Output the (X, Y) coordinate of the center of the cell containing the given text.  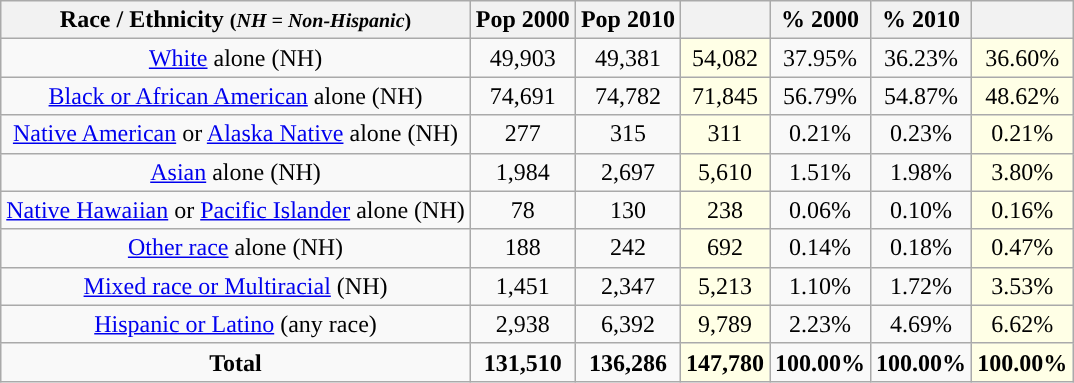
311 (724, 134)
49,903 (522, 58)
Black or African American alone (NH) (236, 96)
54.87% (922, 96)
1.51% (820, 172)
71,845 (724, 96)
315 (628, 134)
1,984 (522, 172)
136,286 (628, 362)
74,691 (522, 96)
74,782 (628, 96)
49,381 (628, 58)
Pop 2010 (628, 20)
9,789 (724, 324)
Hispanic or Latino (any race) (236, 324)
48.62% (1022, 96)
Asian alone (NH) (236, 172)
2.23% (820, 324)
Native Hawaiian or Pacific Islander alone (NH) (236, 210)
4.69% (922, 324)
0.18% (922, 248)
2,938 (522, 324)
Total (236, 362)
147,780 (724, 362)
5,213 (724, 286)
% 2000 (820, 20)
0.06% (820, 210)
Mixed race or Multiracial (NH) (236, 286)
0.47% (1022, 248)
6,392 (628, 324)
37.95% (820, 58)
2,347 (628, 286)
Native American or Alaska Native alone (NH) (236, 134)
5,610 (724, 172)
36.60% (1022, 58)
54,082 (724, 58)
277 (522, 134)
3.80% (1022, 172)
188 (522, 248)
White alone (NH) (236, 58)
131,510 (522, 362)
130 (628, 210)
% 2010 (922, 20)
2,697 (628, 172)
1.98% (922, 172)
0.23% (922, 134)
36.23% (922, 58)
0.10% (922, 210)
Race / Ethnicity (NH = Non-Hispanic) (236, 20)
78 (522, 210)
0.14% (820, 248)
242 (628, 248)
238 (724, 210)
692 (724, 248)
1.10% (820, 286)
1.72% (922, 286)
Pop 2000 (522, 20)
0.16% (1022, 210)
6.62% (1022, 324)
56.79% (820, 96)
3.53% (1022, 286)
Other race alone (NH) (236, 248)
1,451 (522, 286)
